From the cell containing the given text, extract its center point as [x, y] coordinate. 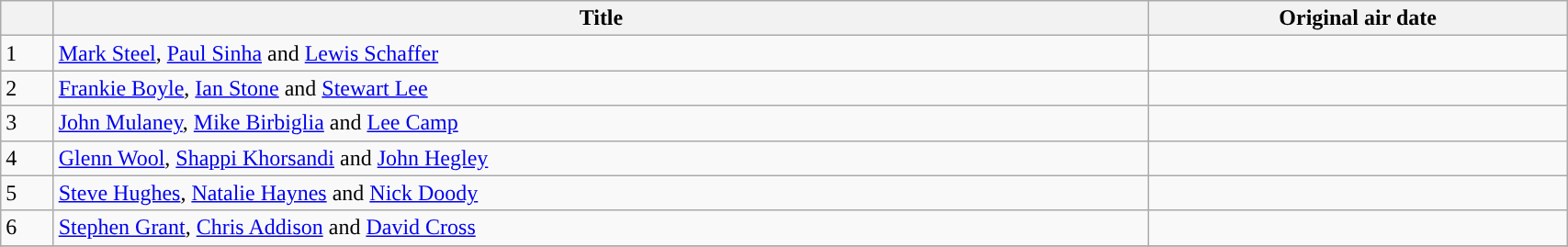
Mark Steel, Paul Sinha and Lewis Schaffer [601, 53]
Title [601, 18]
4 [28, 158]
6 [28, 228]
1 [28, 53]
Glenn Wool, Shappi Khorsandi and John Hegley [601, 158]
5 [28, 193]
Frankie Boyle, Ian Stone and Stewart Lee [601, 88]
2 [28, 88]
3 [28, 123]
Steve Hughes, Natalie Haynes and Nick Doody [601, 193]
Original air date [1358, 18]
Stephen Grant, Chris Addison and David Cross [601, 228]
John Mulaney, Mike Birbiglia and Lee Camp [601, 123]
